Find where the given text appears and provide that cell's center as [X, Y] coordinate. 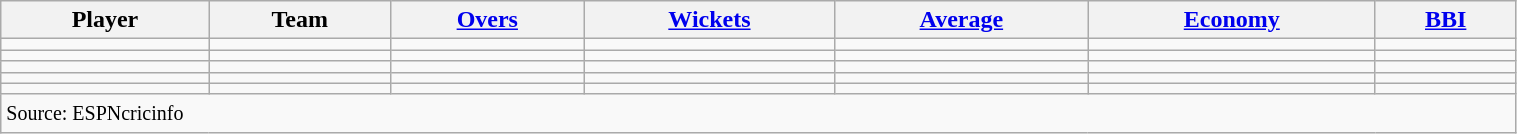
Source: ESPNcricinfo [758, 113]
Player [105, 20]
Average [962, 20]
BBI [1446, 20]
Wickets [709, 20]
Overs [487, 20]
Economy [1232, 20]
Team [300, 20]
